Find where the given text appears and provide that cell's center as [X, Y] coordinate. 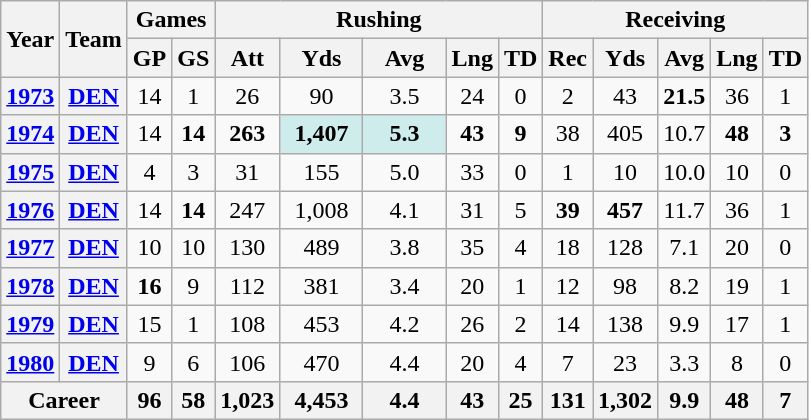
17 [737, 324]
112 [248, 286]
6 [194, 362]
1978 [30, 286]
247 [248, 210]
130 [248, 248]
457 [626, 210]
25 [520, 400]
58 [194, 400]
Att [248, 58]
263 [248, 134]
4.1 [404, 210]
131 [568, 400]
453 [322, 324]
381 [322, 286]
106 [248, 362]
3.8 [404, 248]
4.2 [404, 324]
1,302 [626, 400]
Rushing [379, 20]
4,453 [322, 400]
1977 [30, 248]
23 [626, 362]
1,008 [322, 210]
1979 [30, 324]
24 [472, 96]
1,023 [248, 400]
5.0 [404, 172]
39 [568, 210]
10.0 [684, 172]
11.7 [684, 210]
3.3 [684, 362]
90 [322, 96]
16 [149, 286]
96 [149, 400]
5 [520, 210]
1974 [30, 134]
GS [194, 58]
Year [30, 39]
489 [322, 248]
405 [626, 134]
38 [568, 134]
128 [626, 248]
12 [568, 286]
98 [626, 286]
7.1 [684, 248]
1973 [30, 96]
1980 [30, 362]
1976 [30, 210]
35 [472, 248]
138 [626, 324]
15 [149, 324]
470 [322, 362]
19 [737, 286]
8 [737, 362]
3.5 [404, 96]
Rec [568, 58]
21.5 [684, 96]
Games [170, 20]
Career [64, 400]
Team [94, 39]
5.3 [404, 134]
Receiving [676, 20]
108 [248, 324]
1,407 [322, 134]
155 [322, 172]
1975 [30, 172]
10.7 [684, 134]
GP [149, 58]
8.2 [684, 286]
3.4 [404, 286]
18 [568, 248]
33 [472, 172]
